Return the [X, Y] coordinate for the center point of the cell that contains the specified text.  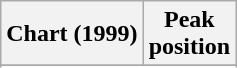
Peakposition [189, 34]
Chart (1999) [72, 34]
